Provide the [x, y] coordinate of the cell's center where the given text is located.  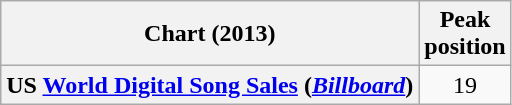
US World Digital Song Sales (Billboard) [210, 85]
Peakposition [465, 34]
19 [465, 85]
Chart (2013) [210, 34]
